Locate the cell with the specified text and output its (x, y) center coordinate. 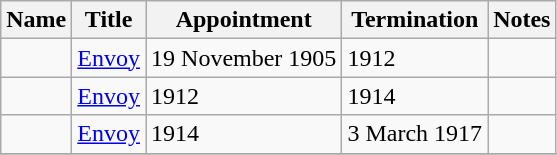
Name (36, 20)
3 March 1917 (415, 134)
Termination (415, 20)
19 November 1905 (244, 58)
Appointment (244, 20)
Notes (522, 20)
Title (109, 20)
